Extract the (x, y) coordinate from the center of the cell holding the provided text.  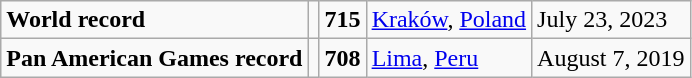
708 (342, 58)
Lima, Peru (448, 58)
Kraków, Poland (448, 20)
World record (154, 20)
715 (342, 20)
Pan American Games record (154, 58)
July 23, 2023 (611, 20)
August 7, 2019 (611, 58)
